Find where the given text appears and provide that cell's center as (x, y) coordinate. 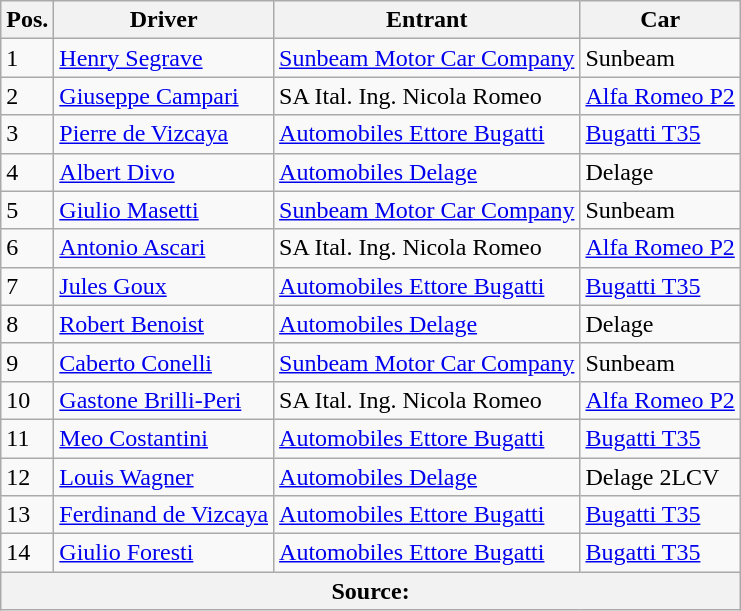
Entrant (427, 20)
Henry Segrave (164, 58)
Source: (371, 591)
10 (28, 400)
6 (28, 248)
14 (28, 553)
Jules Goux (164, 286)
8 (28, 324)
Ferdinand de Vizcaya (164, 515)
Giulio Foresti (164, 553)
Gastone Brilli-Peri (164, 400)
3 (28, 134)
Louis Wagner (164, 477)
Car (660, 20)
Robert Benoist (164, 324)
Driver (164, 20)
Giuseppe Campari (164, 96)
Antonio Ascari (164, 248)
Pierre de Vizcaya (164, 134)
13 (28, 515)
Caberto Conelli (164, 362)
12 (28, 477)
2 (28, 96)
11 (28, 438)
Albert Divo (164, 172)
Giulio Masetti (164, 210)
7 (28, 286)
1 (28, 58)
Meo Costantini (164, 438)
Delage 2LCV (660, 477)
9 (28, 362)
Pos. (28, 20)
4 (28, 172)
5 (28, 210)
